Scan for the cell matching the given text and deliver its (x, y) coordinate at center. 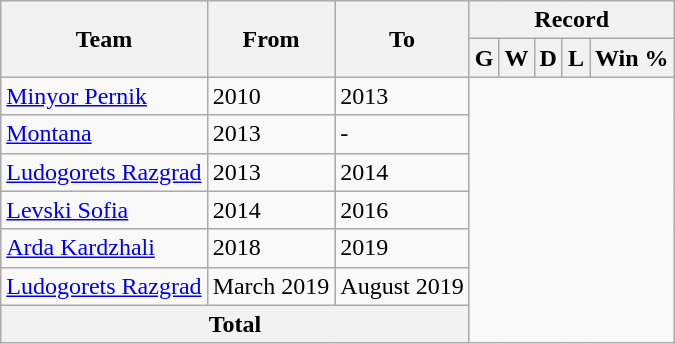
G (484, 58)
D (548, 58)
2016 (402, 210)
August 2019 (402, 286)
- (402, 134)
W (516, 58)
Minyor Pernik (104, 96)
From (271, 39)
L (576, 58)
To (402, 39)
Win % (632, 58)
Montana (104, 134)
Total (235, 324)
2019 (402, 248)
2018 (271, 248)
2010 (271, 96)
Record (572, 20)
March 2019 (271, 286)
Team (104, 39)
Levski Sofia (104, 210)
Arda Kardzhali (104, 248)
